Provide the (X, Y) coordinate of the cell's center where the given text is located.  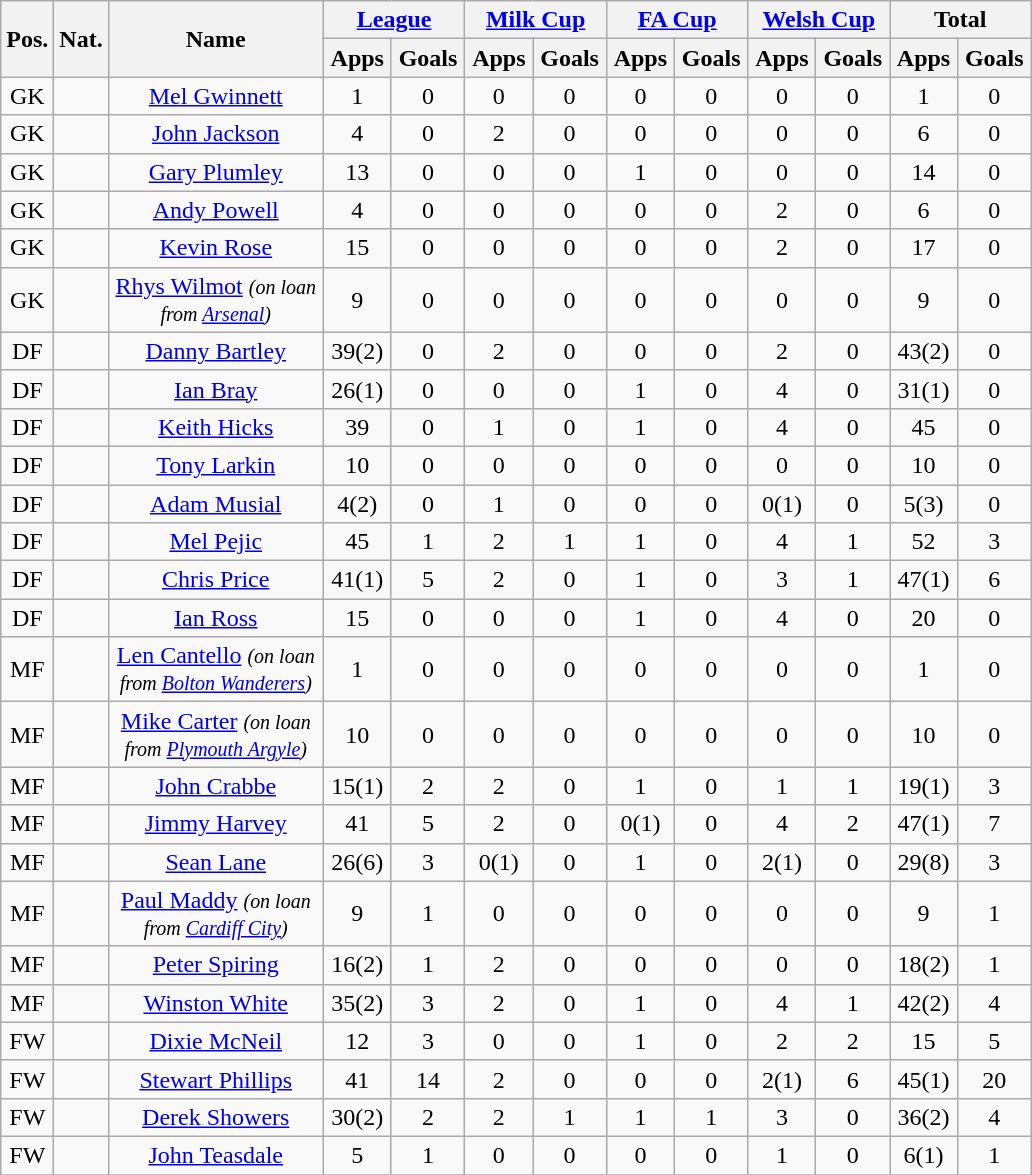
Nat. (81, 39)
Mike Carter (on loan from Plymouth Argyle) (216, 734)
John Crabbe (216, 786)
6(1) (924, 1155)
30(2) (357, 1117)
Peter Spiring (216, 965)
29(8) (924, 862)
Mel Pejic (216, 542)
Rhys Wilmot (on loan from Arsenal) (216, 300)
26(6) (357, 862)
Ian Bray (216, 389)
Danny Bartley (216, 351)
Name (216, 39)
Pos. (28, 39)
Ian Ross (216, 618)
35(2) (357, 1003)
18(2) (924, 965)
5(3) (924, 503)
45(1) (924, 1079)
12 (357, 1041)
36(2) (924, 1117)
17 (924, 248)
League (394, 20)
42(2) (924, 1003)
Derek Showers (216, 1117)
39 (357, 427)
41(1) (357, 580)
Mel Gwinnett (216, 96)
John Jackson (216, 134)
Gary Plumley (216, 172)
39(2) (357, 351)
Adam Musial (216, 503)
John Teasdale (216, 1155)
FA Cup (677, 20)
Keith Hicks (216, 427)
Sean Lane (216, 862)
Total (961, 20)
13 (357, 172)
Len Cantello (on loan from Bolton Wanderers) (216, 670)
Welsh Cup (819, 20)
Dixie McNeil (216, 1041)
15(1) (357, 786)
26(1) (357, 389)
Kevin Rose (216, 248)
Andy Powell (216, 210)
19(1) (924, 786)
Milk Cup (536, 20)
43(2) (924, 351)
31(1) (924, 389)
Paul Maddy (on loan from Cardiff City) (216, 914)
52 (924, 542)
4(2) (357, 503)
Tony Larkin (216, 465)
16(2) (357, 965)
Stewart Phillips (216, 1079)
Chris Price (216, 580)
Jimmy Harvey (216, 824)
Winston White (216, 1003)
7 (994, 824)
